Locate the cell with the specified text and output its (X, Y) center coordinate. 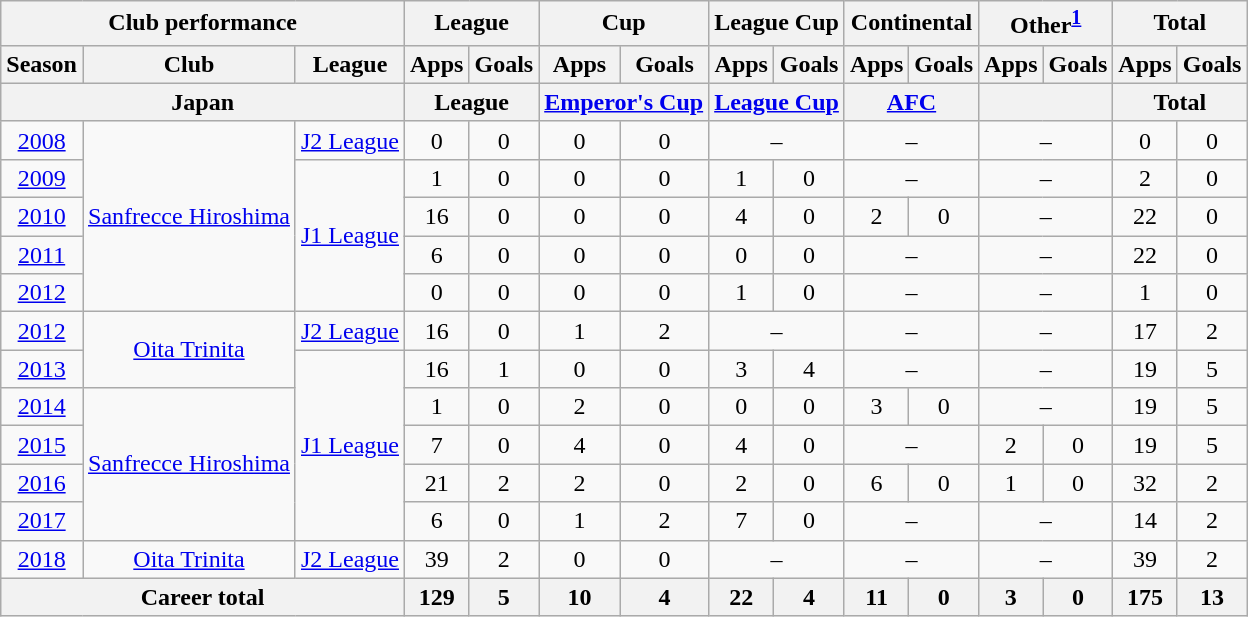
Season (42, 64)
Club (188, 64)
2018 (42, 559)
Other1 (1046, 24)
2011 (42, 255)
Emperor's Cup (624, 102)
Club performance (203, 24)
Continental (911, 24)
AFC (911, 102)
10 (580, 597)
2015 (42, 445)
2009 (42, 178)
32 (1145, 483)
11 (876, 597)
17 (1145, 331)
Japan (203, 102)
2017 (42, 521)
2014 (42, 407)
Career total (203, 597)
129 (437, 597)
2010 (42, 217)
2016 (42, 483)
13 (1212, 597)
14 (1145, 521)
2013 (42, 369)
Cup (624, 24)
21 (437, 483)
2008 (42, 140)
175 (1145, 597)
